Scan for the cell matching the given text and deliver its (x, y) coordinate at center. 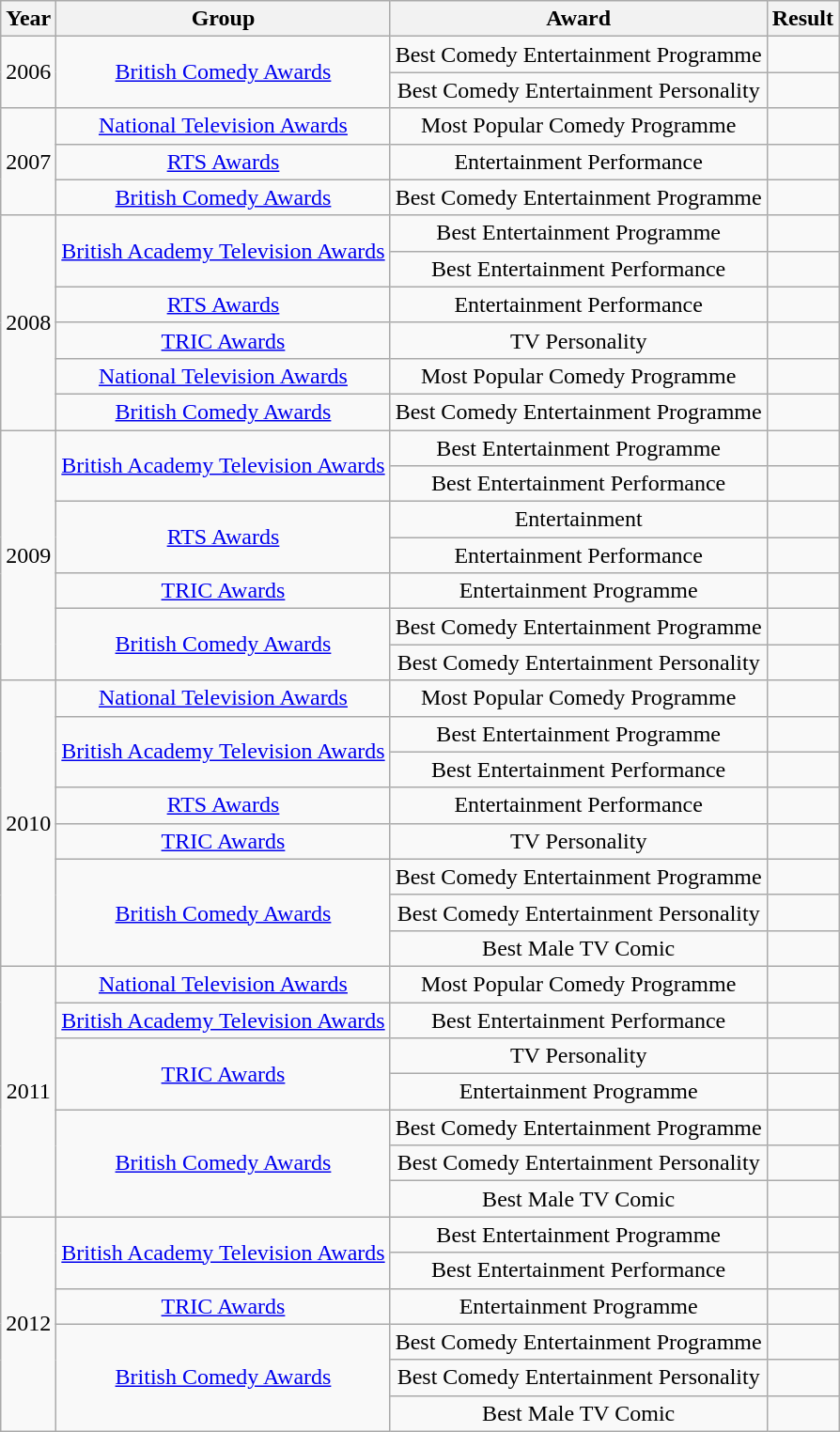
Entertainment (579, 520)
2007 (28, 162)
Award (579, 19)
2006 (28, 72)
2011 (28, 1091)
Group (224, 19)
2010 (28, 823)
2009 (28, 555)
2012 (28, 1324)
Result (802, 19)
2008 (28, 322)
Year (28, 19)
